From the cell containing the given text, extract its center point as [x, y] coordinate. 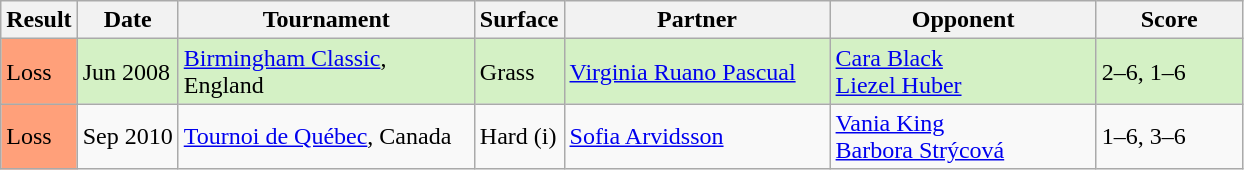
Result [39, 20]
Jun 2008 [128, 72]
2–6, 1–6 [1169, 72]
Opponent [963, 20]
Surface [519, 20]
Tournament [326, 20]
Tournoi de Québec, Canada [326, 136]
Sofia Arvidsson [697, 136]
Vania King Barbora Strýcová [963, 136]
Birmingham Classic, England [326, 72]
Virginia Ruano Pascual [697, 72]
Date [128, 20]
Grass [519, 72]
Score [1169, 20]
Cara Black Liezel Huber [963, 72]
Partner [697, 20]
Hard (i) [519, 136]
Sep 2010 [128, 136]
1–6, 3–6 [1169, 136]
